Search for the cell housing the specified text and yield its [X, Y] center coordinate. 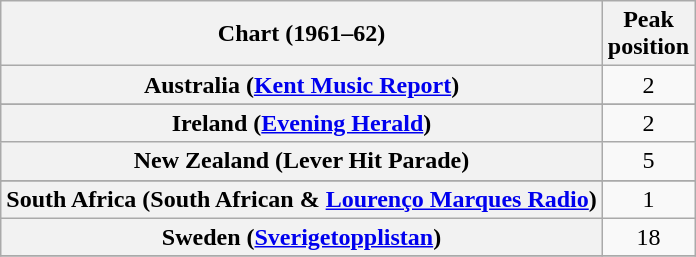
South Africa (South African & Lourenço Marques Radio) [302, 199]
Peakposition [648, 34]
Chart (1961–62) [302, 34]
18 [648, 237]
5 [648, 161]
Ireland (Evening Herald) [302, 123]
New Zealand (Lever Hit Parade) [302, 161]
Sweden (Sverigetopplistan) [302, 237]
1 [648, 199]
Australia (Kent Music Report) [302, 85]
